From the cell containing the given text, extract its center point as (x, y) coordinate. 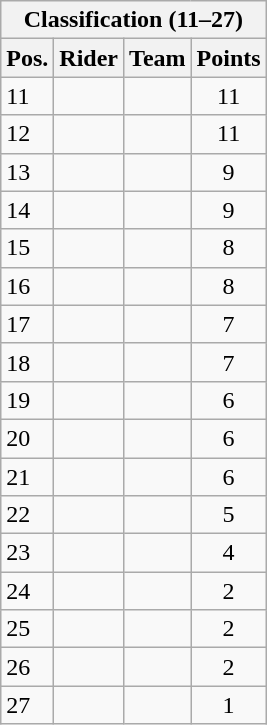
Rider (89, 58)
5 (228, 515)
22 (28, 515)
26 (28, 667)
Points (228, 58)
21 (28, 477)
Pos. (28, 58)
13 (28, 172)
Team (158, 58)
14 (28, 210)
20 (28, 438)
16 (28, 286)
1 (228, 705)
15 (28, 248)
19 (28, 400)
4 (228, 553)
23 (28, 553)
25 (28, 629)
24 (28, 591)
18 (28, 362)
17 (28, 324)
12 (28, 134)
Classification (11–27) (134, 20)
27 (28, 705)
